Pinpoint the cell where the given text exists, returning its (x, y) midpoint coordinate. 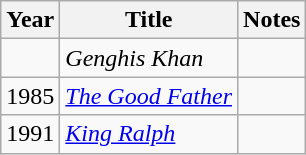
Notes (272, 20)
1985 (30, 96)
Year (30, 20)
King Ralph (149, 134)
Genghis Khan (149, 58)
Title (149, 20)
The Good Father (149, 96)
1991 (30, 134)
